Extract the [x, y] coordinate from the center of the cell holding the provided text.  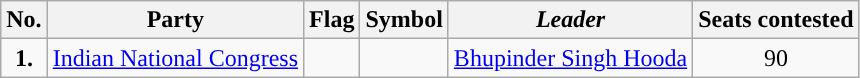
Leader [570, 20]
Indian National Congress [175, 58]
Flag [332, 20]
Symbol [404, 20]
No. [24, 20]
Bhupinder Singh Hooda [570, 58]
1. [24, 58]
Party [175, 20]
90 [776, 58]
Seats contested [776, 20]
